From the cell containing the given text, extract its center point as [x, y] coordinate. 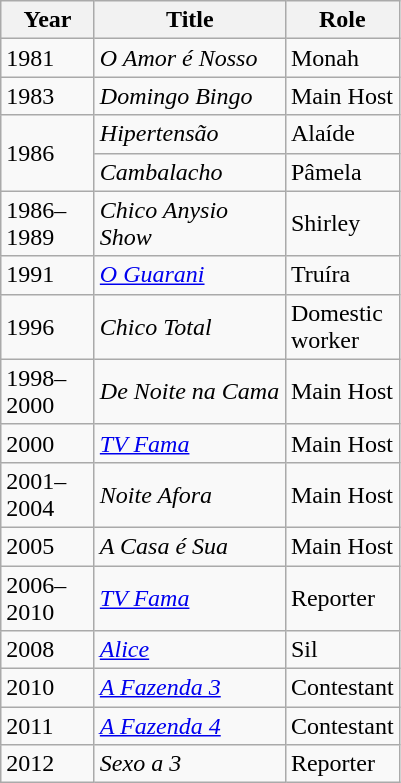
1998–2000 [48, 392]
2010 [48, 688]
2001–2004 [48, 494]
2005 [48, 546]
Pâmela [342, 172]
2012 [48, 764]
1986–1989 [48, 224]
2006–2010 [48, 598]
Noite Afora [190, 494]
A Casa é Sua [190, 546]
Sexo a 3 [190, 764]
Hipertensão [190, 134]
Year [48, 20]
Truíra [342, 275]
Shirley [342, 224]
1996 [48, 326]
2008 [48, 650]
Monah [342, 58]
Alaíde [342, 134]
1981 [48, 58]
2011 [48, 726]
Sil [342, 650]
A Fazenda 4 [190, 726]
1986 [48, 153]
Chico Anysio Show [190, 224]
Title [190, 20]
1983 [48, 96]
2000 [48, 443]
Domestic worker [342, 326]
A Fazenda 3 [190, 688]
Alice [190, 650]
Chico Total [190, 326]
De Noite na Cama [190, 392]
O Amor é Nosso [190, 58]
Domingo Bingo [190, 96]
Role [342, 20]
Cambalacho [190, 172]
O Guarani [190, 275]
1991 [48, 275]
